Return [x, y] of the center of cell containing provided text 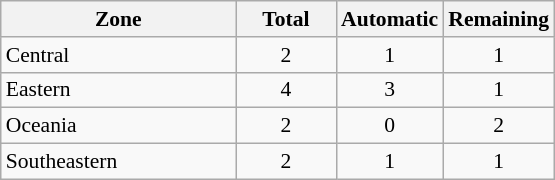
Automatic [390, 19]
0 [390, 126]
Zone [118, 19]
Eastern [118, 90]
Oceania [118, 126]
Southeastern [118, 162]
3 [390, 90]
4 [286, 90]
Central [118, 55]
Total [286, 19]
Remaining [498, 19]
